Search for the cell housing the specified text and yield its [X, Y] center coordinate. 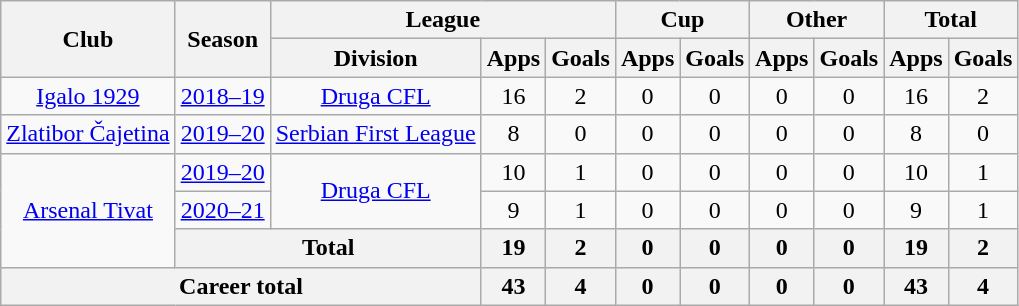
Igalo 1929 [88, 96]
Zlatibor Čajetina [88, 134]
Arsenal Tivat [88, 210]
Career total [241, 286]
Club [88, 39]
Cup [682, 20]
2020–21 [222, 210]
Other [817, 20]
2018–19 [222, 96]
Serbian First League [376, 134]
League [442, 20]
Season [222, 39]
Division [376, 58]
